Find where the given text appears and provide that cell's center as [x, y] coordinate. 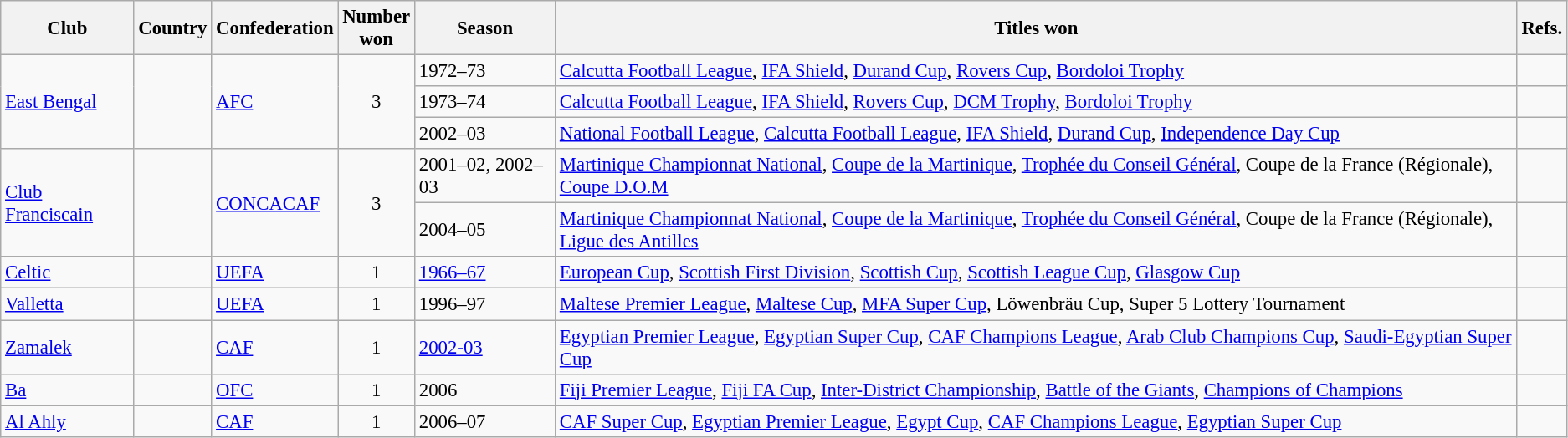
CONCACAF [274, 202]
2002–03 [484, 134]
2004–05 [484, 231]
Martinique Championnat National, Coupe de la Martinique, Trophée du Conseil Général, Coupe de la France (Régionale), Coupe D.O.M [1037, 176]
2006 [484, 390]
European Cup, Scottish First Division, Scottish Cup, Scottish League Cup, Glasgow Cup [1037, 273]
1996–97 [484, 304]
1966–67 [484, 273]
1972–73 [484, 71]
AFC [274, 102]
Egyptian Premier League, Egyptian Super Cup, CAF Champions League, Arab Club Champions Cup, Saudi-Egyptian Super Cup [1037, 348]
2006–07 [484, 421]
Al Ahly [67, 421]
2001–02, 2002–03 [484, 176]
Fiji Premier League, Fiji FA Cup, Inter-District Championship, Battle of the Giants, Champions of Champions [1037, 390]
Confederation [274, 28]
Celtic [67, 273]
Club [67, 28]
Calcutta Football League, IFA Shield, Durand Cup, Rovers Cup, Bordoloi Trophy [1037, 71]
OFC [274, 390]
Ba [67, 390]
Titles won [1037, 28]
Season [484, 28]
Calcutta Football League, IFA Shield, Rovers Cup, DCM Trophy, Bordoloi Trophy [1037, 102]
Maltese Premier League, Maltese Cup, MFA Super Cup, Löwenbräu Cup, Super 5 Lottery Tournament [1037, 304]
Country [172, 28]
Valletta [67, 304]
Martinique Championnat National, Coupe de la Martinique, Trophée du Conseil Général, Coupe de la France (Régionale), Ligue des Antilles [1037, 231]
Club Franciscain [67, 202]
CAF Super Cup, Egyptian Premier League, Egypt Cup, CAF Champions League, Egyptian Super Cup [1037, 421]
National Football League, Calcutta Football League, IFA Shield, Durand Cup, Independence Day Cup [1037, 134]
East Bengal [67, 102]
2002-03 [484, 348]
1973–74 [484, 102]
Refs. [1541, 28]
Zamalek [67, 348]
Numberwon [377, 28]
